Return the [X, Y] coordinate for the center point of the cell that contains the specified text.  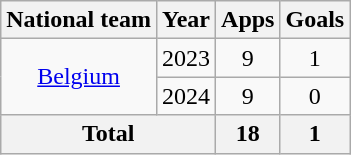
18 [248, 134]
Apps [248, 20]
2024 [186, 96]
Belgium [79, 77]
2023 [186, 58]
0 [315, 96]
National team [79, 20]
Total [108, 134]
Goals [315, 20]
Year [186, 20]
